For the text-containing cell, return its midpoint in (x, y) coordinate format. 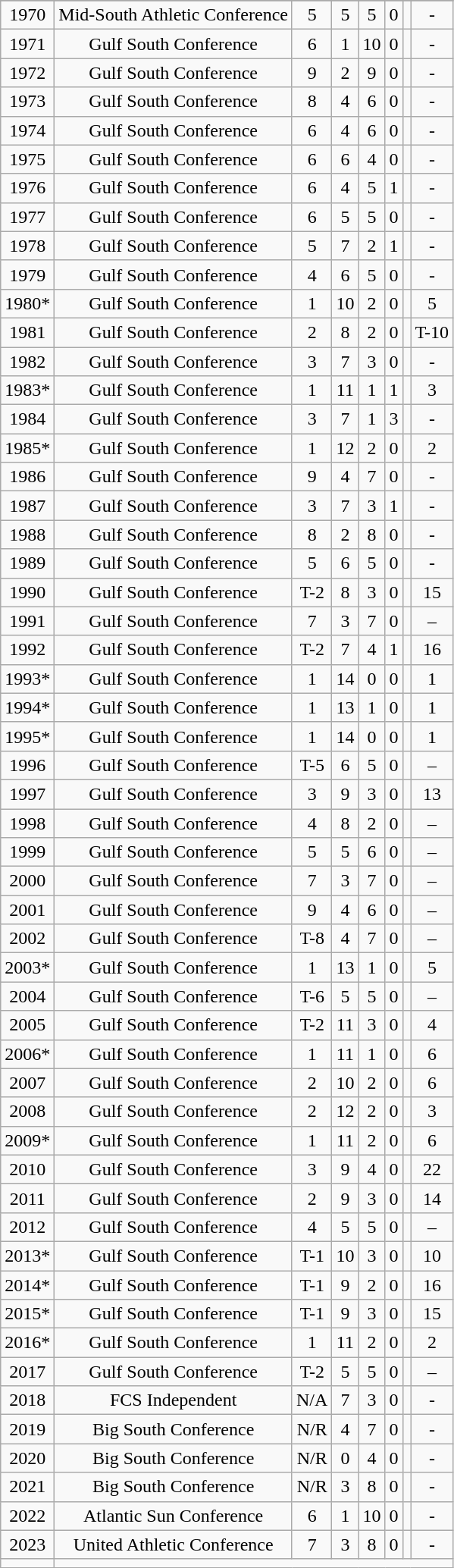
2010 (27, 1169)
T-5 (312, 765)
1984 (27, 419)
2011 (27, 1198)
United Athletic Conference (174, 1544)
2017 (27, 1372)
2004 (27, 996)
1983* (27, 390)
1971 (27, 44)
1982 (27, 362)
N/A (312, 1400)
2005 (27, 1025)
T-10 (432, 332)
2019 (27, 1429)
2007 (27, 1083)
2003* (27, 967)
T-6 (312, 996)
1989 (27, 563)
1978 (27, 246)
1987 (27, 506)
2018 (27, 1400)
1973 (27, 102)
2013* (27, 1256)
2006* (27, 1054)
1970 (27, 15)
2020 (27, 1458)
1999 (27, 852)
1977 (27, 217)
2001 (27, 910)
1993* (27, 679)
1975 (27, 159)
2023 (27, 1544)
1997 (27, 794)
2000 (27, 881)
22 (432, 1169)
Atlantic Sun Conference (174, 1516)
1972 (27, 73)
2008 (27, 1112)
1985* (27, 448)
1980* (27, 303)
1986 (27, 477)
1974 (27, 130)
1992 (27, 650)
2009* (27, 1140)
2021 (27, 1487)
1976 (27, 188)
1995* (27, 736)
1981 (27, 332)
2002 (27, 939)
Mid-South Athletic Conference (174, 15)
2022 (27, 1516)
2014* (27, 1285)
1994* (27, 707)
1990 (27, 592)
1991 (27, 621)
1988 (27, 535)
1998 (27, 823)
FCS Independent (174, 1400)
2012 (27, 1227)
T-8 (312, 939)
1996 (27, 765)
1979 (27, 274)
2015* (27, 1314)
2016* (27, 1343)
